Detect which cell encompasses the target text, then output its (X, Y) center coordinate. 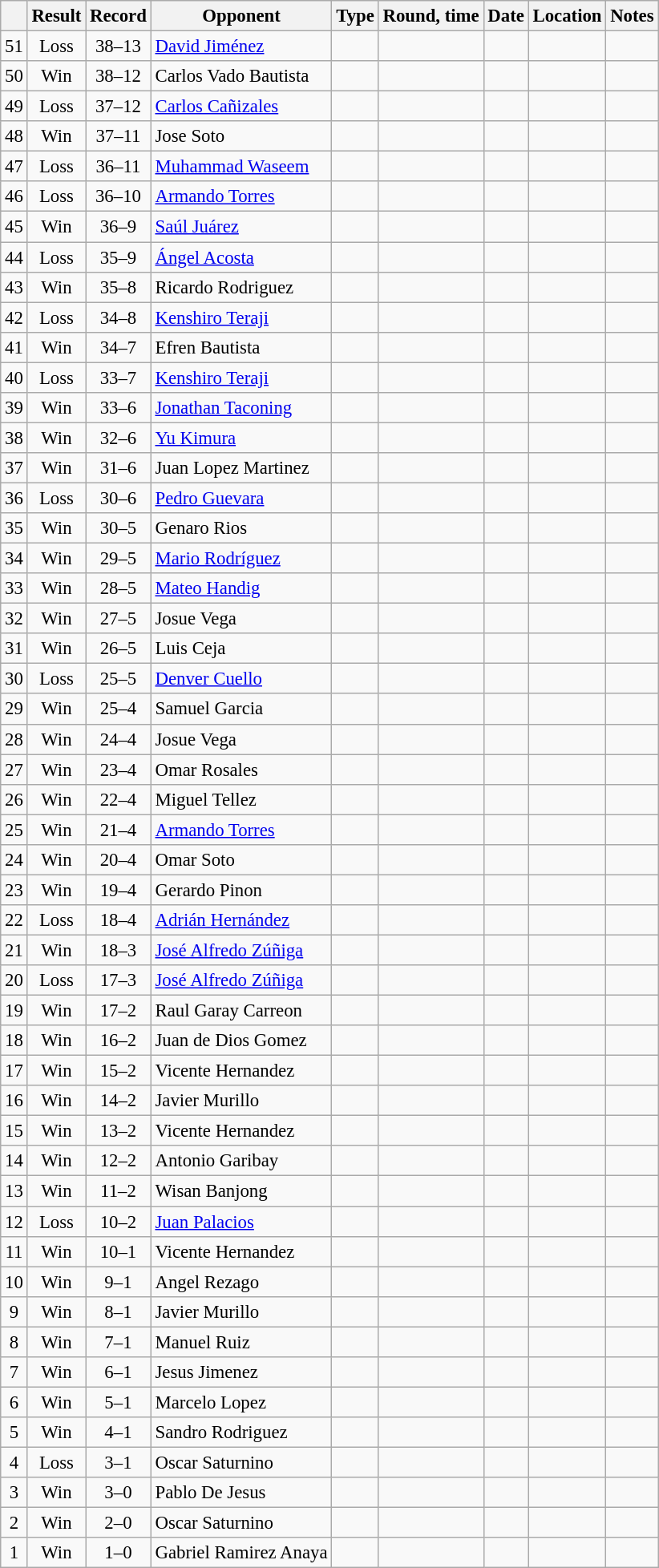
46 (14, 196)
10 (14, 1282)
Jose Soto (241, 136)
Gerardo Pinon (241, 890)
32 (14, 619)
37 (14, 468)
Carlos Vado Bautista (241, 76)
Round, time (431, 16)
2 (14, 1523)
6–1 (119, 1372)
35 (14, 528)
38–13 (119, 46)
3–0 (119, 1493)
Juan Palacios (241, 1222)
Gabriel Ramirez Anaya (241, 1553)
Miguel Tellez (241, 799)
4–1 (119, 1433)
45 (14, 227)
15 (14, 1131)
16–2 (119, 1041)
17–2 (119, 1011)
8–1 (119, 1311)
26–5 (119, 649)
David Jiménez (241, 46)
30–5 (119, 528)
37–11 (119, 136)
1–0 (119, 1553)
Efren Bautista (241, 347)
19 (14, 1011)
42 (14, 317)
25–4 (119, 709)
18–3 (119, 950)
Result (56, 16)
10–1 (119, 1251)
21 (14, 950)
29 (14, 709)
26 (14, 799)
35–9 (119, 257)
Pedro Guevara (241, 498)
24–4 (119, 739)
23–4 (119, 770)
Raul Garay Carreon (241, 1011)
Wisan Banjong (241, 1191)
Samuel Garcia (241, 709)
Denver Cuello (241, 679)
49 (14, 107)
Jonathan Taconing (241, 408)
27 (14, 770)
Marcelo Lopez (241, 1402)
Carlos Cañizales (241, 107)
27–5 (119, 619)
16 (14, 1101)
39 (14, 408)
25 (14, 830)
48 (14, 136)
11 (14, 1251)
14 (14, 1162)
28–5 (119, 588)
7 (14, 1372)
20–4 (119, 860)
9 (14, 1311)
Type (355, 16)
Jesus Jimenez (241, 1372)
Saúl Juárez (241, 227)
34–8 (119, 317)
18–4 (119, 920)
11–2 (119, 1191)
33 (14, 588)
40 (14, 378)
5–1 (119, 1402)
33–6 (119, 408)
6 (14, 1402)
41 (14, 347)
36 (14, 498)
5 (14, 1433)
Muhammad Waseem (241, 167)
Date (506, 16)
50 (14, 76)
19–4 (119, 890)
36–10 (119, 196)
31 (14, 649)
2–0 (119, 1523)
20 (14, 980)
31–6 (119, 468)
Mateo Handig (241, 588)
Juan Lopez Martinez (241, 468)
36–11 (119, 167)
13 (14, 1191)
17 (14, 1071)
Location (568, 16)
22 (14, 920)
23 (14, 890)
Manuel Ruiz (241, 1342)
Ángel Acosta (241, 257)
Omar Soto (241, 860)
Adrián Hernández (241, 920)
12–2 (119, 1162)
43 (14, 287)
47 (14, 167)
Omar Rosales (241, 770)
14–2 (119, 1101)
Angel Rezago (241, 1282)
Genaro Rios (241, 528)
38 (14, 438)
51 (14, 46)
8 (14, 1342)
Mario Rodríguez (241, 559)
35–8 (119, 287)
28 (14, 739)
34–7 (119, 347)
38–12 (119, 76)
Antonio Garibay (241, 1162)
Luis Ceja (241, 649)
3–1 (119, 1462)
Yu Kimura (241, 438)
34 (14, 559)
4 (14, 1462)
Sandro Rodriguez (241, 1433)
10–2 (119, 1222)
30–6 (119, 498)
Juan de Dios Gomez (241, 1041)
3 (14, 1493)
22–4 (119, 799)
15–2 (119, 1071)
9–1 (119, 1282)
Opponent (241, 16)
36–9 (119, 227)
1 (14, 1553)
13–2 (119, 1131)
30 (14, 679)
24 (14, 860)
Notes (632, 16)
37–12 (119, 107)
44 (14, 257)
17–3 (119, 980)
18 (14, 1041)
Ricardo Rodriguez (241, 287)
Record (119, 16)
7–1 (119, 1342)
29–5 (119, 559)
12 (14, 1222)
33–7 (119, 378)
32–6 (119, 438)
25–5 (119, 679)
Pablo De Jesus (241, 1493)
21–4 (119, 830)
